Capture the cell that displays the provided text and extract its (x, y) central coordinate. 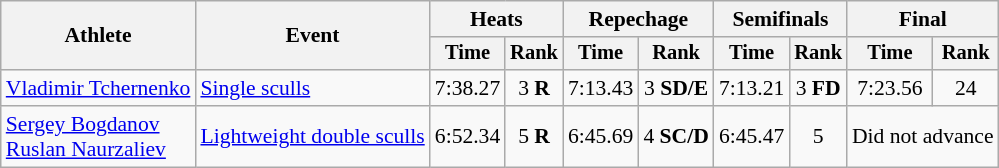
Semifinals (780, 19)
Single sculls (312, 88)
3 FD (818, 88)
5 (818, 136)
Repechage (638, 19)
Vladimir Tchernenko (98, 88)
4 SC/D (676, 136)
Event (312, 36)
6:45.69 (600, 136)
Athlete (98, 36)
Heats (496, 19)
Lightweight double sculls (312, 136)
6:45.47 (752, 136)
7:13.21 (752, 88)
3 R (534, 88)
3 SD/E (676, 88)
24 (966, 88)
5 R (534, 136)
Final (923, 19)
6:52.34 (468, 136)
7:38.27 (468, 88)
Sergey BogdanovRuslan Naurzaliev (98, 136)
7:13.43 (600, 88)
Did not advance (923, 136)
7:23.56 (890, 88)
